Extract the [X, Y] coordinate from the center of the cell holding the provided text.  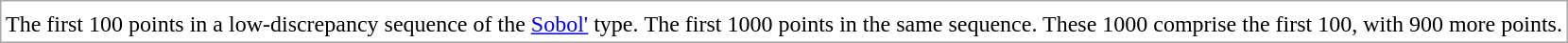
The first 100 points in a low-discrepancy sequence of the Sobol' type. [321, 24]
The first 1000 points in the same sequence. These 1000 comprise the first 100, with 900 more points. [1103, 24]
